Detect which cell encompasses the target text, then output its [x, y] center coordinate. 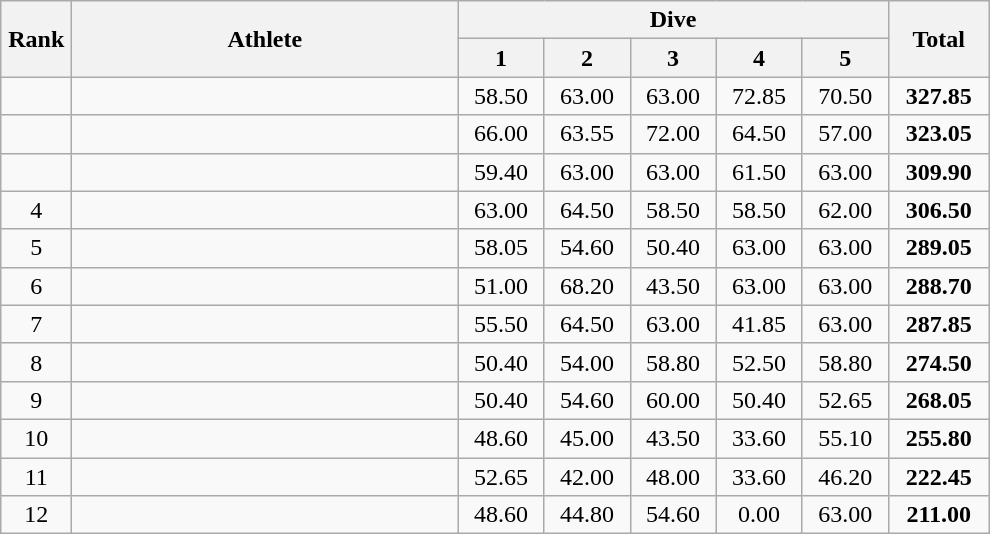
61.50 [759, 172]
68.20 [587, 286]
46.20 [845, 477]
63.55 [587, 134]
306.50 [938, 210]
255.80 [938, 438]
48.00 [673, 477]
288.70 [938, 286]
10 [36, 438]
6 [36, 286]
62.00 [845, 210]
55.10 [845, 438]
323.05 [938, 134]
58.05 [501, 248]
274.50 [938, 362]
70.50 [845, 96]
268.05 [938, 400]
59.40 [501, 172]
42.00 [587, 477]
1 [501, 58]
72.00 [673, 134]
12 [36, 515]
51.00 [501, 286]
66.00 [501, 134]
45.00 [587, 438]
72.85 [759, 96]
289.05 [938, 248]
2 [587, 58]
55.50 [501, 324]
287.85 [938, 324]
57.00 [845, 134]
7 [36, 324]
9 [36, 400]
3 [673, 58]
0.00 [759, 515]
44.80 [587, 515]
Total [938, 39]
11 [36, 477]
52.50 [759, 362]
211.00 [938, 515]
Rank [36, 39]
54.00 [587, 362]
309.90 [938, 172]
327.85 [938, 96]
41.85 [759, 324]
60.00 [673, 400]
222.45 [938, 477]
Athlete [265, 39]
Dive [673, 20]
8 [36, 362]
